From the cell containing the given text, extract its center point as (X, Y) coordinate. 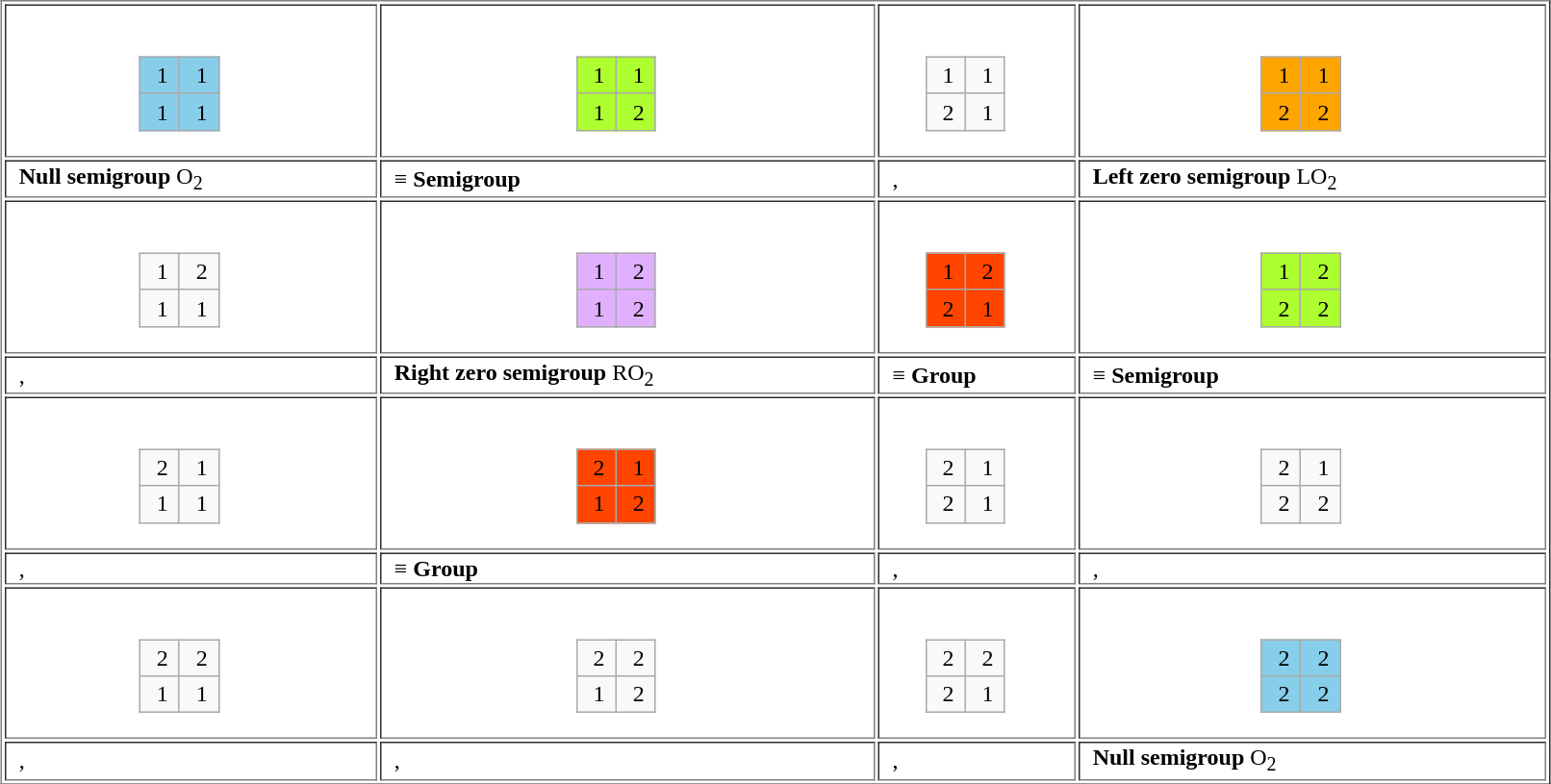
2 1 2 2 (1312, 473)
2 2 2 2 (1312, 664)
Right zero semigroup RO2 (627, 375)
2 1 2 1 (976, 473)
1 1 1 2 (627, 81)
1 2 2 1 (976, 277)
1 1 1 1 (191, 81)
2 2 1 2 (627, 664)
1 1 2 2 (1312, 81)
1 2 2 2 (1312, 277)
1 2 1 1 (191, 277)
1 1 2 1 (976, 81)
Left zero semigroup LO2 (1312, 179)
2 1 1 1 (191, 473)
2 2 1 1 (191, 664)
1 2 1 2 (627, 277)
2 2 2 1 (976, 664)
2 1 1 2 (627, 473)
